Return [X, Y] of the center of cell containing provided text 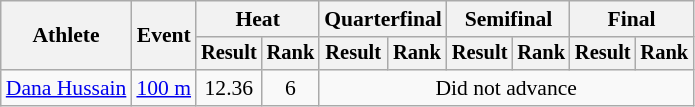
100 m [164, 88]
Athlete [66, 36]
6 [291, 88]
Dana Hussain [66, 88]
Final [632, 19]
Event [164, 36]
12.36 [229, 88]
Did not advance [506, 88]
Semifinal [508, 19]
Heat [258, 19]
Quarterfinal [383, 19]
